Capture the cell that displays the provided text and extract its (x, y) central coordinate. 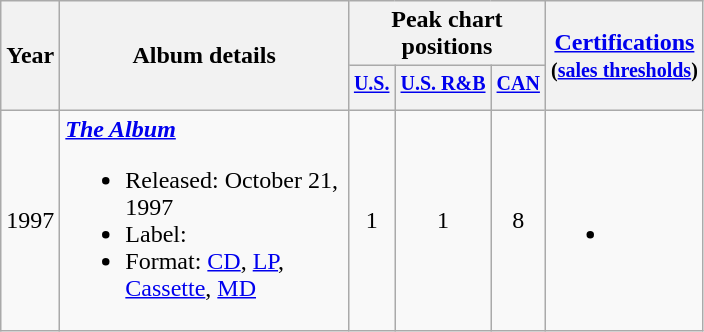
CAN (518, 88)
The AlbumReleased: October 21, 1997Label: Format: CD, LP, Cassette, MD (204, 220)
Year (30, 56)
Certifications(sales thresholds) (624, 56)
8 (518, 220)
U.S. (372, 88)
U.S. R&B (443, 88)
Peak chartpositions (446, 34)
1997 (30, 220)
Album details (204, 56)
